Extract the [x, y] coordinate from the center of the cell holding the provided text.  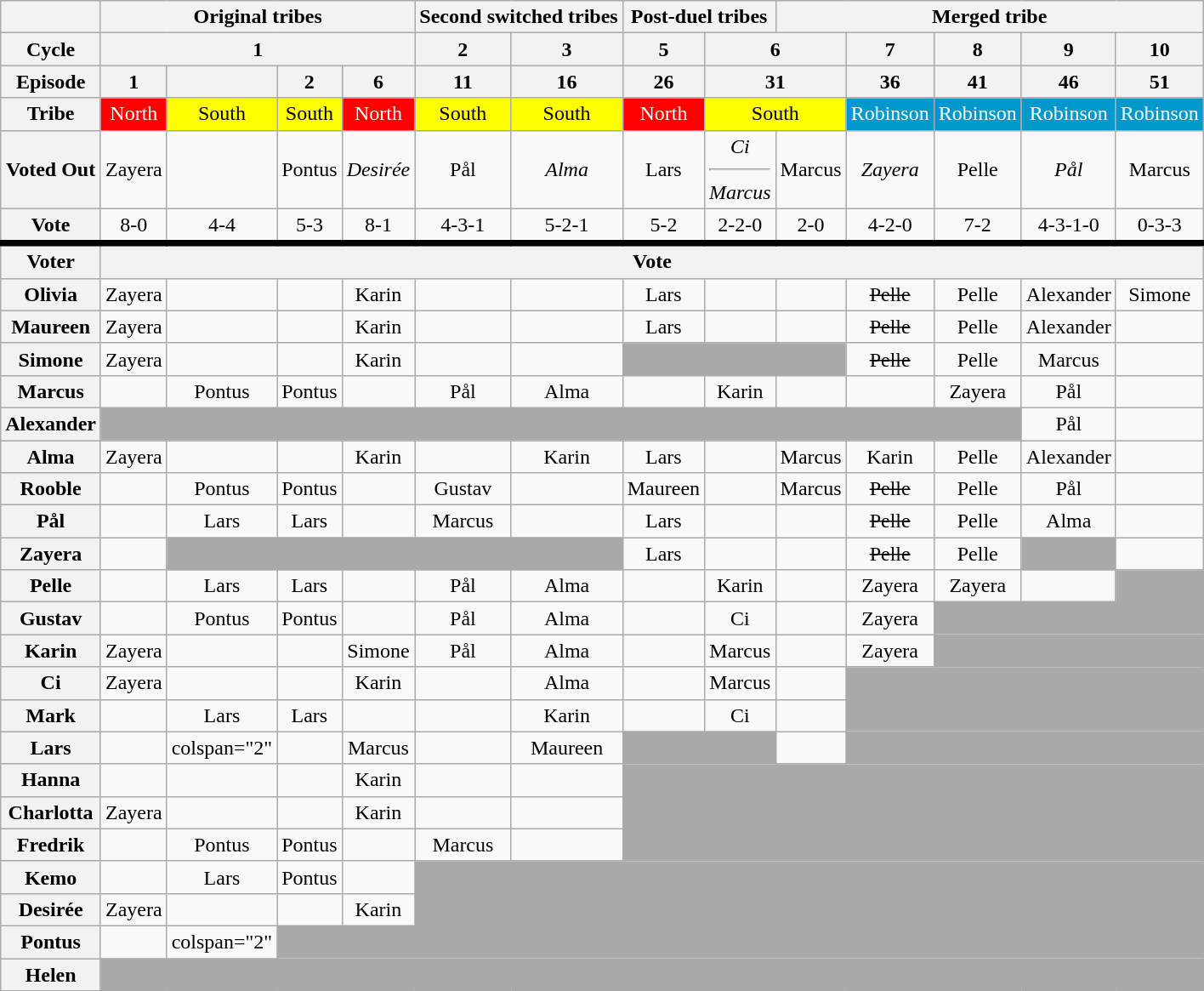
Cycle [51, 49]
0-3-3 [1160, 226]
9 [1068, 49]
2-0 [811, 226]
46 [1068, 82]
Merged tribe [990, 17]
3 [566, 49]
Helen [51, 974]
51 [1160, 82]
4-3-1-0 [1068, 226]
26 [663, 82]
Voted Out [51, 169]
36 [889, 82]
16 [566, 82]
Charlotta [51, 812]
Kemo [51, 877]
31 [775, 82]
Original tribes [257, 17]
Post-duel tribes [699, 17]
Rooble [51, 489]
Second switched tribes [519, 17]
5-2-1 [566, 226]
5-3 [310, 226]
2-2-0 [741, 226]
4-4 [222, 226]
5-2 [663, 226]
8-0 [133, 226]
5 [663, 49]
10 [1160, 49]
4-3-1 [463, 226]
CiMarcus [741, 169]
8 [978, 49]
8-1 [378, 226]
Episode [51, 82]
Voter [51, 260]
Tribe [51, 114]
Hanna [51, 780]
7-2 [978, 226]
7 [889, 49]
Mark [51, 715]
Fredrik [51, 845]
41 [978, 82]
Olivia [51, 294]
4-2-0 [889, 226]
11 [463, 82]
